Extract the [X, Y] coordinate from the center of the cell holding the provided text.  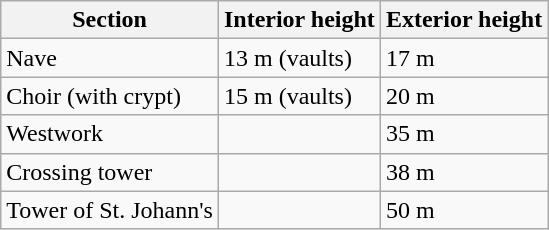
Exterior height [464, 20]
50 m [464, 210]
13 m (vaults) [299, 58]
Crossing tower [110, 172]
Section [110, 20]
Tower of St. Johann's [110, 210]
Interior height [299, 20]
17 m [464, 58]
Westwork [110, 134]
20 m [464, 96]
38 m [464, 172]
15 m (vaults) [299, 96]
Nave [110, 58]
Choir (with crypt) [110, 96]
35 m [464, 134]
